Search for the cell housing the specified text and yield its [X, Y] center coordinate. 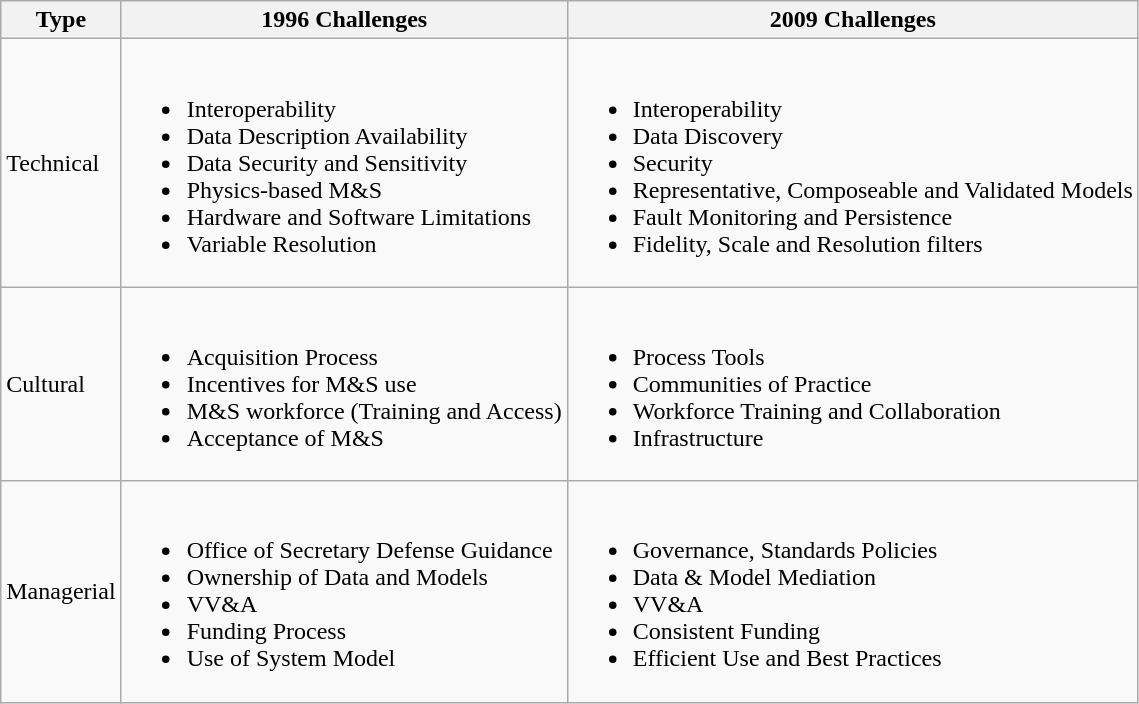
Technical [61, 163]
Managerial [61, 592]
1996 Challenges [344, 20]
Process ToolsCommunities of PracticeWorkforce Training and CollaborationInfrastructure [852, 384]
Type [61, 20]
Acquisition ProcessIncentives for M&S useM&S workforce (Training and Access)Acceptance of M&S [344, 384]
Cultural [61, 384]
InteroperabilityData Description AvailabilityData Security and SensitivityPhysics-based M&SHardware and Software LimitationsVariable Resolution [344, 163]
Governance, Standards PoliciesData & Model MediationVV&AConsistent FundingEfficient Use and Best Practices [852, 592]
Office of Secretary Defense GuidanceOwnership of Data and ModelsVV&AFunding ProcessUse of System Model [344, 592]
2009 Challenges [852, 20]
